Find where the given text appears and provide that cell's center as [X, Y] coordinate. 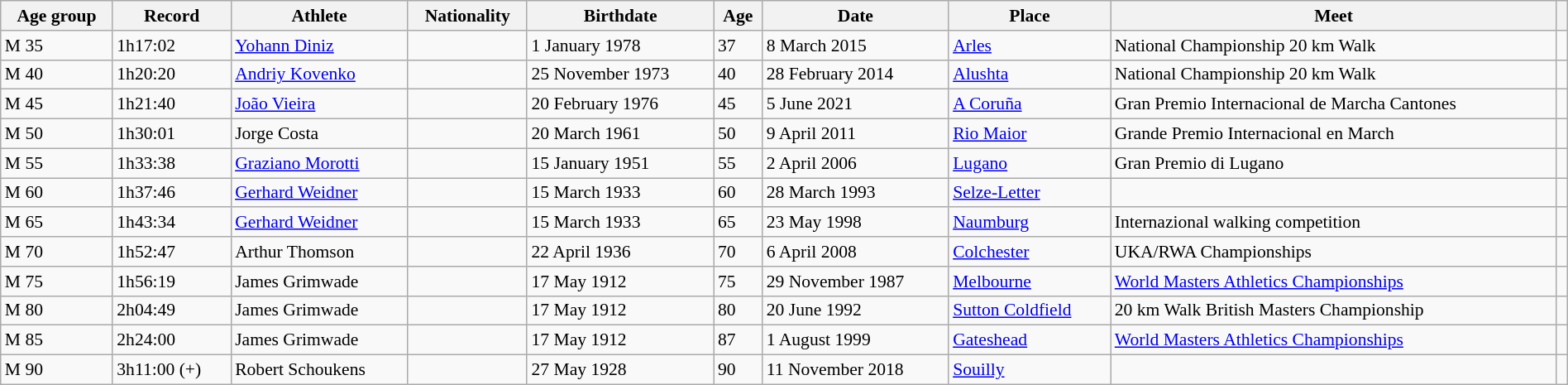
1h33:38 [172, 163]
60 [738, 193]
M 75 [57, 282]
Graziano Morotti [319, 163]
20 March 1961 [620, 134]
Andriy Kovenko [319, 75]
Sutton Coldfield [1030, 310]
15 January 1951 [620, 163]
Colchester [1030, 252]
1 January 1978 [620, 46]
20 km Walk British Masters Championship [1334, 310]
Arthur Thomson [319, 252]
Athlete [319, 16]
Record [172, 16]
Gateshead [1030, 340]
Gran Premio Internacional de Marcha Cantones [1334, 104]
1h52:47 [172, 252]
Internazional walking competition [1334, 223]
Birthdate [620, 16]
6 April 2008 [855, 252]
20 June 1992 [855, 310]
70 [738, 252]
Lugano [1030, 163]
75 [738, 282]
M 80 [57, 310]
M 40 [57, 75]
Robert Schoukens [319, 370]
87 [738, 340]
25 November 1973 [620, 75]
23 May 1998 [855, 223]
80 [738, 310]
Grande Premio Internacional en March [1334, 134]
Melbourne [1030, 282]
Alushta [1030, 75]
1h30:01 [172, 134]
2h24:00 [172, 340]
45 [738, 104]
Gran Premio di Lugano [1334, 163]
Rio Maior [1030, 134]
M 70 [57, 252]
55 [738, 163]
Jorge Costa [319, 134]
22 April 1936 [620, 252]
1h21:40 [172, 104]
2 April 2006 [855, 163]
Meet [1334, 16]
2h04:49 [172, 310]
M 55 [57, 163]
40 [738, 75]
M 45 [57, 104]
1 August 1999 [855, 340]
3h11:00 (+) [172, 370]
1h43:34 [172, 223]
M 85 [57, 340]
João Vieira [319, 104]
M 90 [57, 370]
Selze-Letter [1030, 193]
Age [738, 16]
Age group [57, 16]
50 [738, 134]
Naumburg [1030, 223]
37 [738, 46]
1h20:20 [172, 75]
1h37:46 [172, 193]
28 February 2014 [855, 75]
Souilly [1030, 370]
20 February 1976 [620, 104]
Arles [1030, 46]
9 April 2011 [855, 134]
8 March 2015 [855, 46]
A Coruña [1030, 104]
Place [1030, 16]
Date [855, 16]
1h17:02 [172, 46]
5 June 2021 [855, 104]
27 May 1928 [620, 370]
Nationality [467, 16]
65 [738, 223]
28 March 1993 [855, 193]
11 November 2018 [855, 370]
29 November 1987 [855, 282]
M 60 [57, 193]
UKA/RWA Championships [1334, 252]
M 65 [57, 223]
1h56:19 [172, 282]
M 50 [57, 134]
90 [738, 370]
Yohann Diniz [319, 46]
M 35 [57, 46]
